Return the [X, Y] coordinate for the center point of the cell that contains the specified text.  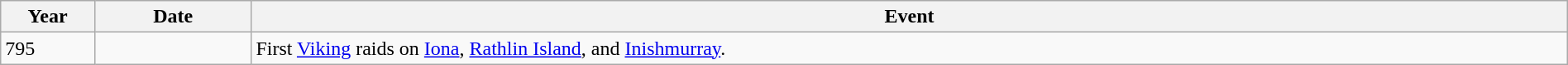
Event [910, 17]
Year [48, 17]
Date [172, 17]
First Viking raids on Iona, Rathlin Island, and Inishmurray. [910, 48]
795 [48, 48]
